Search for the cell housing the specified text and yield its [X, Y] center coordinate. 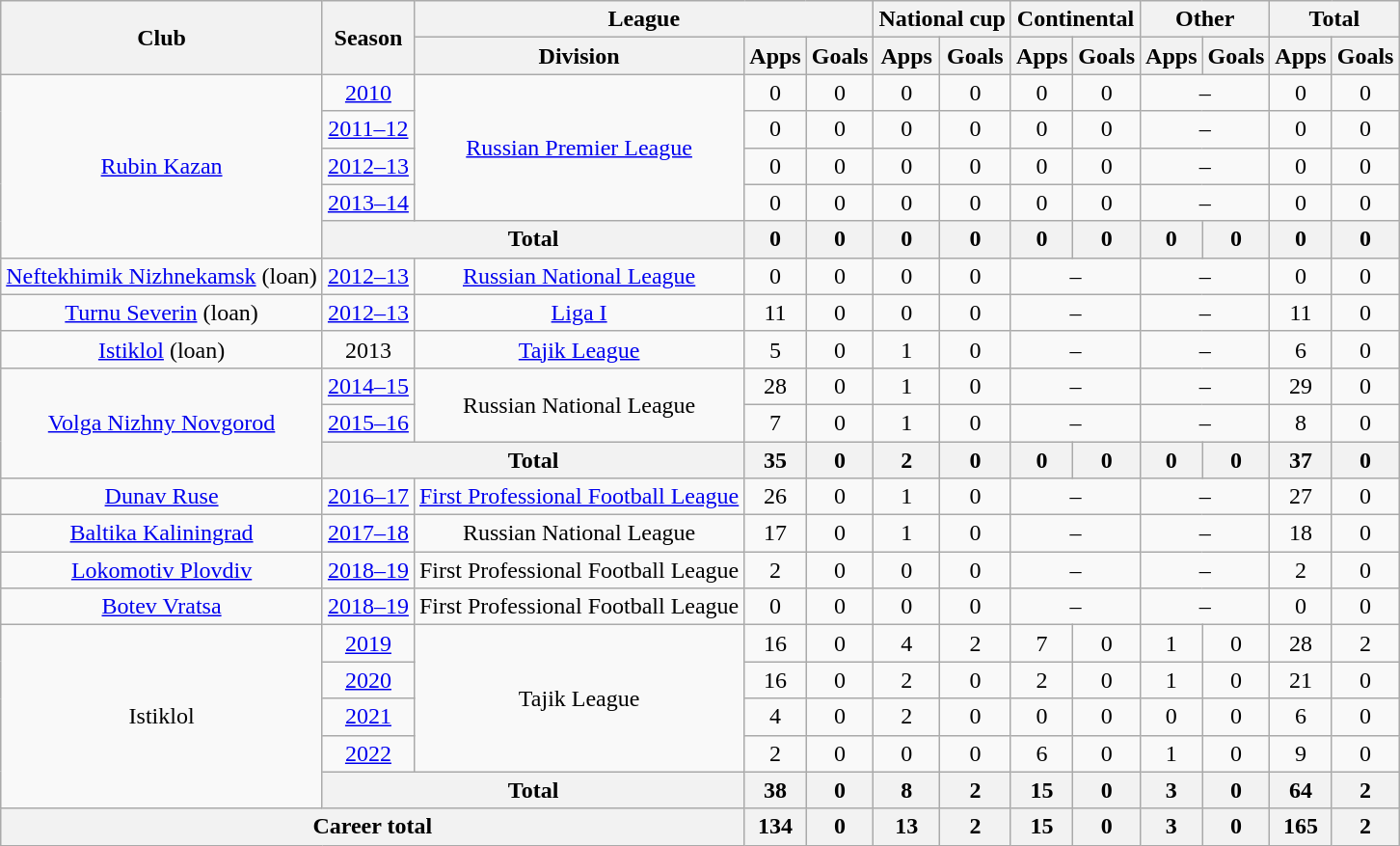
Russian Premier League [579, 148]
Liga I [579, 313]
Continental [1075, 19]
Istiklol [162, 717]
64 [1301, 790]
Botev Vratsa [162, 607]
26 [775, 497]
2013–14 [368, 203]
2015–16 [368, 423]
2011–12 [368, 129]
Season [368, 38]
Rubin Kazan [162, 166]
Lokomotiv Plovdiv [162, 570]
Volga Nizhny Novgorod [162, 423]
Division [579, 56]
Club [162, 38]
2016–17 [368, 497]
29 [1301, 386]
Career total [372, 827]
37 [1301, 460]
Baltika Kaliningrad [162, 533]
National cup [942, 19]
Dunav Ruse [162, 497]
2021 [368, 717]
2020 [368, 680]
2022 [368, 753]
5 [775, 349]
9 [1301, 753]
Other [1205, 19]
38 [775, 790]
Istiklol (loan) [162, 349]
2017–18 [368, 533]
Neftekhimik Nizhnekamsk (loan) [162, 276]
27 [1301, 497]
2019 [368, 643]
Turnu Severin (loan) [162, 313]
2014–15 [368, 386]
13 [906, 827]
35 [775, 460]
2010 [368, 93]
2013 [368, 349]
18 [1301, 533]
134 [775, 827]
165 [1301, 827]
21 [1301, 680]
17 [775, 533]
League [644, 19]
